Identify which cell holds the provided text, then report its [X, Y] central coordinate. 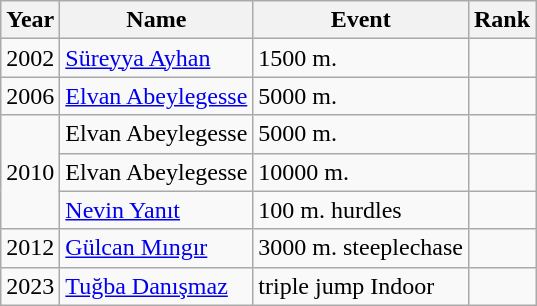
Nevin Yanıt [156, 210]
Name [156, 20]
triple jump Indoor [361, 286]
1500 m. [361, 58]
2006 [30, 96]
3000 m. steeplechase [361, 248]
2012 [30, 248]
Gülcan Mıngır [156, 248]
2023 [30, 286]
Year [30, 20]
100 m. hurdles [361, 210]
10000 m. [361, 172]
Süreyya Ayhan [156, 58]
2010 [30, 172]
Rank [502, 20]
Event [361, 20]
Tuğba Danışmaz [156, 286]
2002 [30, 58]
